Scan for the cell matching the given text and deliver its [X, Y] coordinate at center. 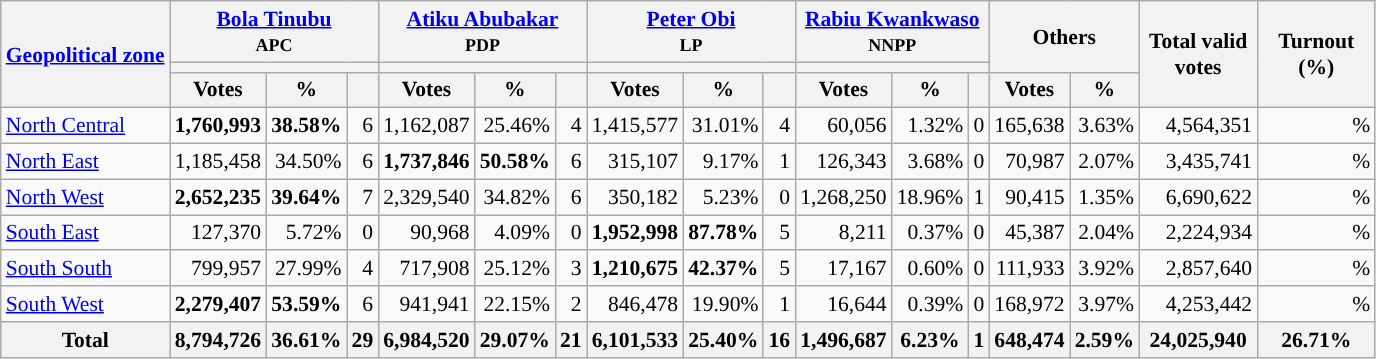
Total [86, 340]
21 [571, 340]
34.50% [306, 162]
18.96% [930, 197]
5.72% [306, 233]
27.99% [306, 269]
39.64% [306, 197]
Atiku AbubakarPDP [482, 32]
4,253,442 [1198, 304]
16 [779, 340]
Turnout (%) [1316, 54]
648,474 [1029, 340]
4.09% [515, 233]
1,185,458 [218, 162]
0.39% [930, 304]
2.04% [1104, 233]
3.63% [1104, 126]
3.68% [930, 162]
34.82% [515, 197]
1,415,577 [635, 126]
717,908 [426, 269]
0.60% [930, 269]
45,387 [1029, 233]
South South [86, 269]
315,107 [635, 162]
24,025,940 [1198, 340]
6,690,622 [1198, 197]
1.32% [930, 126]
22.15% [515, 304]
Rabiu KwankwasoNNPP [892, 32]
799,957 [218, 269]
1,162,087 [426, 126]
Others [1064, 36]
17,167 [843, 269]
Bola TinubuAPC [274, 32]
168,972 [1029, 304]
25.12% [515, 269]
South East [86, 233]
60,056 [843, 126]
2.59% [1104, 340]
8,794,726 [218, 340]
North East [86, 162]
42.37% [723, 269]
941,941 [426, 304]
126,343 [843, 162]
1,268,250 [843, 197]
0.37% [930, 233]
19.90% [723, 304]
8,211 [843, 233]
North West [86, 197]
2 [571, 304]
53.59% [306, 304]
25.40% [723, 340]
29 [363, 340]
90,968 [426, 233]
3 [571, 269]
South West [86, 304]
38.58% [306, 126]
1,210,675 [635, 269]
26.71% [1316, 340]
31.01% [723, 126]
2,329,540 [426, 197]
4,564,351 [1198, 126]
50.58% [515, 162]
70,987 [1029, 162]
127,370 [218, 233]
6,984,520 [426, 340]
6,101,533 [635, 340]
2,224,934 [1198, 233]
3,435,741 [1198, 162]
2,857,640 [1198, 269]
3.92% [1104, 269]
1,737,846 [426, 162]
North Central [86, 126]
16,644 [843, 304]
Total valid votes [1198, 54]
25.46% [515, 126]
5.23% [723, 197]
165,638 [1029, 126]
6.23% [930, 340]
7 [363, 197]
3.97% [1104, 304]
1,496,687 [843, 340]
2,652,235 [218, 197]
90,415 [1029, 197]
2.07% [1104, 162]
846,478 [635, 304]
1,952,998 [635, 233]
Peter ObiLP [691, 32]
1,760,993 [218, 126]
Geopolitical zone [86, 54]
87.78% [723, 233]
2,279,407 [218, 304]
29.07% [515, 340]
350,182 [635, 197]
1.35% [1104, 197]
36.61% [306, 340]
9.17% [723, 162]
111,933 [1029, 269]
